Provide the [x, y] coordinate of the cell's center where the given text is located.  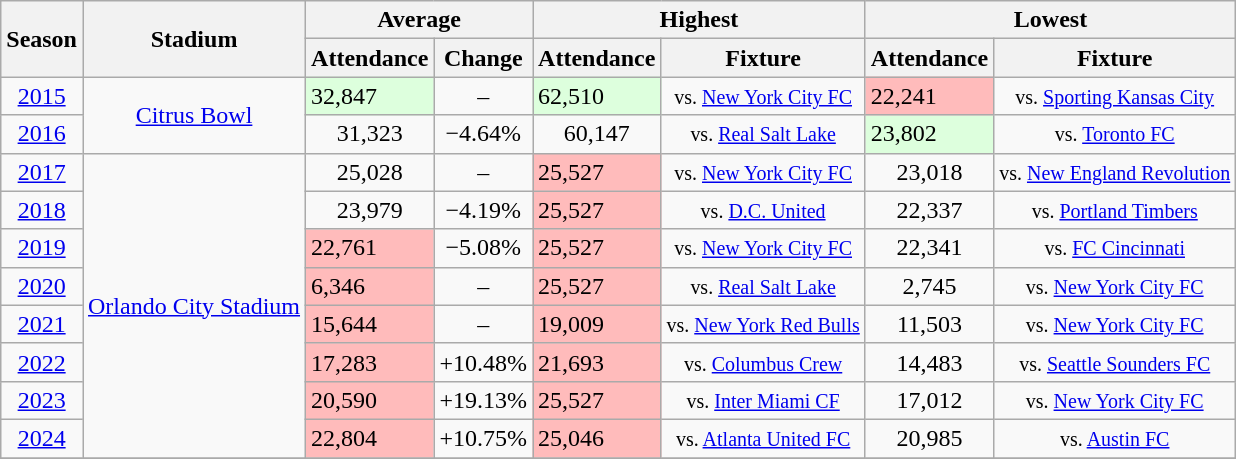
20,985 [929, 438]
vs. New York Red Bulls [763, 324]
2021 [42, 324]
22,241 [929, 96]
−4.64% [484, 134]
Citrus Bowl [194, 115]
+10.75% [484, 438]
15,644 [370, 324]
vs. Inter Miami CF [763, 400]
22,804 [370, 438]
vs. D.C. United [763, 210]
Orlando City Stadium [194, 305]
vs. Columbus Crew [763, 362]
+10.48% [484, 362]
+19.13% [484, 400]
19,009 [597, 324]
62,510 [597, 96]
Average [420, 20]
vs. New England Revolution [1115, 172]
25,046 [597, 438]
vs. Sporting Kansas City [1115, 96]
vs. Seattle Sounders FC [1115, 362]
22,761 [370, 248]
Stadium [194, 39]
2023 [42, 400]
vs. Atlanta United FC [763, 438]
−5.08% [484, 248]
2015 [42, 96]
6,346 [370, 286]
32,847 [370, 96]
2018 [42, 210]
22,341 [929, 248]
Season [42, 39]
vs. Portland Timbers [1115, 210]
2,745 [929, 286]
vs. Austin FC [1115, 438]
20,590 [370, 400]
−4.19% [484, 210]
11,503 [929, 324]
23,979 [370, 210]
vs. FC Cincinnati [1115, 248]
25,028 [370, 172]
17,283 [370, 362]
14,483 [929, 362]
2016 [42, 134]
Lowest [1050, 20]
60,147 [597, 134]
17,012 [929, 400]
vs. Toronto FC [1115, 134]
23,018 [929, 172]
23,802 [929, 134]
2022 [42, 362]
2024 [42, 438]
21,693 [597, 362]
22,337 [929, 210]
2019 [42, 248]
2020 [42, 286]
Highest [700, 20]
Change [484, 58]
2017 [42, 172]
31,323 [370, 134]
